Determine the [X, Y] coordinate at the center of the cell enclosing the given text.  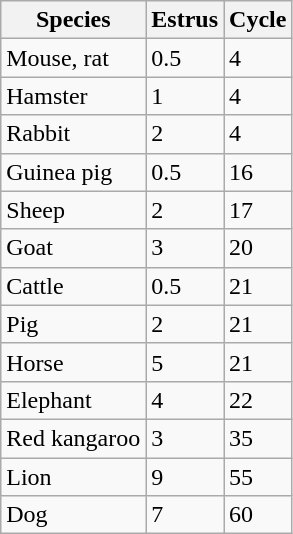
Red kangaroo [74, 438]
22 [258, 400]
9 [185, 477]
Cattle [74, 286]
Estrus [185, 20]
Cycle [258, 20]
Sheep [74, 210]
Rabbit [74, 134]
Goat [74, 248]
5 [185, 362]
Species [74, 20]
17 [258, 210]
1 [185, 96]
Elephant [74, 400]
16 [258, 172]
Pig [74, 324]
Horse [74, 362]
Guinea pig [74, 172]
Hamster [74, 96]
Lion [74, 477]
20 [258, 248]
7 [185, 515]
55 [258, 477]
Mouse, rat [74, 58]
Dog [74, 515]
60 [258, 515]
35 [258, 438]
